Extract the (x, y) coordinate from the center of the cell holding the provided text.  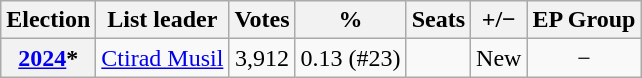
New (499, 58)
List leader (162, 20)
+/− (499, 20)
Election (48, 20)
% (350, 20)
− (584, 58)
0.13 (#23) (350, 58)
Seats (438, 20)
Ctirad Musil (162, 58)
Votes (262, 20)
2024* (48, 58)
3,912 (262, 58)
EP Group (584, 20)
